Pinpoint the cell where the given text exists, returning its [x, y] midpoint coordinate. 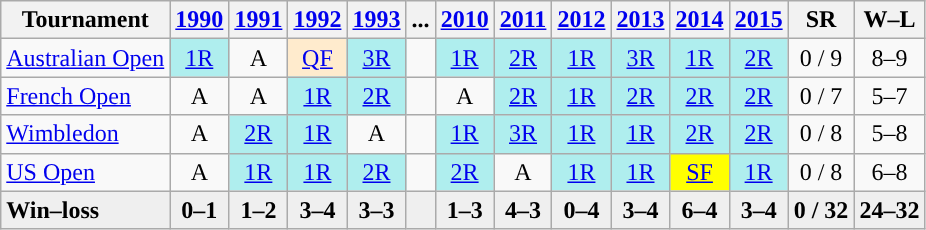
QF [318, 58]
SF [700, 172]
W–L [890, 20]
2011 [523, 20]
SR [821, 20]
1–2 [258, 210]
6–8 [890, 172]
0 / 7 [821, 96]
1993 [376, 20]
3–3 [376, 210]
0–4 [582, 210]
6–4 [700, 210]
French Open [86, 96]
Win–loss [86, 210]
0 / 32 [821, 210]
2010 [464, 20]
4–3 [523, 210]
0–1 [200, 210]
2012 [582, 20]
5–7 [890, 96]
US Open [86, 172]
2013 [640, 20]
0 / 9 [821, 58]
2014 [700, 20]
1990 [200, 20]
1992 [318, 20]
1991 [258, 20]
8–9 [890, 58]
Australian Open [86, 58]
Wimbledon [86, 134]
1–3 [464, 210]
... [420, 20]
24–32 [890, 210]
2015 [758, 20]
5–8 [890, 134]
Tournament [86, 20]
